From the cell containing the given text, extract its center point as (x, y) coordinate. 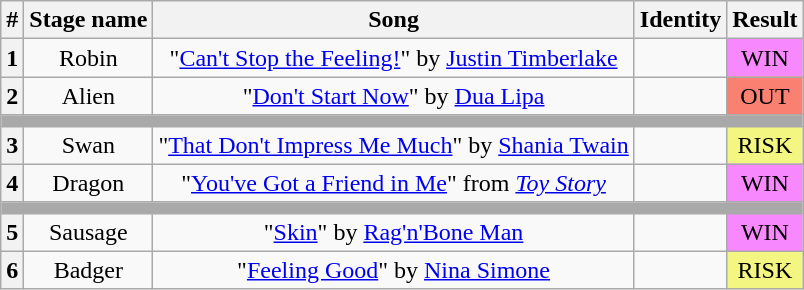
3 (12, 145)
Robin (88, 58)
Dragon (88, 183)
Swan (88, 145)
# (12, 20)
Result (765, 20)
6 (12, 270)
"Don't Start Now" by Dua Lipa (394, 96)
"Can't Stop the Feeling!" by Justin Timberlake (394, 58)
5 (12, 232)
"Feeling Good" by Nina Simone (394, 270)
"Skin" by Rag'n'Bone Man (394, 232)
Sausage (88, 232)
Identity (680, 20)
2 (12, 96)
Stage name (88, 20)
Song (394, 20)
"That Don't Impress Me Much" by Shania Twain (394, 145)
OUT (765, 96)
Alien (88, 96)
4 (12, 183)
Badger (88, 270)
"You've Got a Friend in Me" from Toy Story (394, 183)
1 (12, 58)
